Capture the cell that displays the provided text and extract its (x, y) central coordinate. 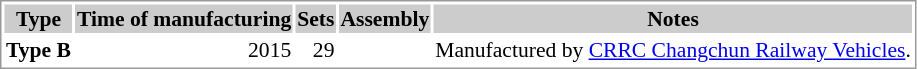
Manufactured by CRRC Changchun Railway Vehicles. (674, 50)
29 (316, 50)
Type B (38, 50)
Assembly (385, 18)
Time of manufacturing (184, 18)
Sets (316, 18)
2015 (184, 50)
Notes (674, 18)
Type (38, 18)
